Scan for the cell matching the given text and deliver its [x, y] coordinate at center. 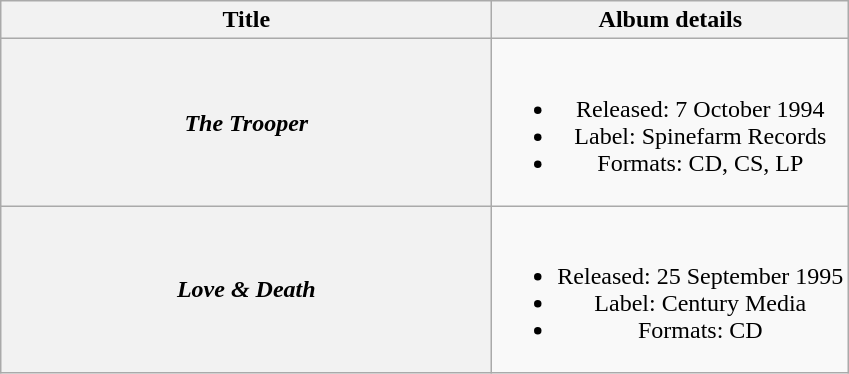
Released: 7 October 1994Label: Spinefarm RecordsFormats: CD, CS, LP [670, 122]
Title [246, 20]
Love & Death [246, 290]
The Trooper [246, 122]
Album details [670, 20]
Released: 25 September 1995Label: Century MediaFormats: CD [670, 290]
